Determine the (x, y) coordinate at the center of the cell enclosing the given text.  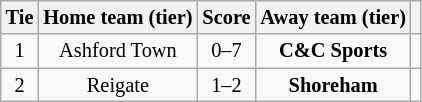
1 (20, 51)
2 (20, 85)
Reigate (118, 85)
C&C Sports (332, 51)
Ashford Town (118, 51)
0–7 (226, 51)
Tie (20, 17)
1–2 (226, 85)
Shoreham (332, 85)
Away team (tier) (332, 17)
Home team (tier) (118, 17)
Score (226, 17)
